Pinpoint the cell where the given text exists, returning its (X, Y) midpoint coordinate. 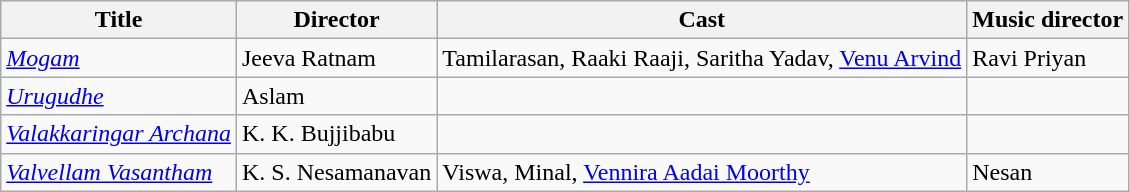
Valakkaringar Archana (119, 134)
Tamilarasan, Raaki Raaji, Saritha Yadav, Venu Arvind (702, 58)
Valvellam Vasantham (119, 172)
K. K. Bujjibabu (336, 134)
Music director (1048, 20)
K. S. Nesamanavan (336, 172)
Nesan (1048, 172)
Aslam (336, 96)
Cast (702, 20)
Title (119, 20)
Jeeva Ratnam (336, 58)
Director (336, 20)
Mogam (119, 58)
Viswa, Minal, Vennira Aadai Moorthy (702, 172)
Urugudhe (119, 96)
Ravi Priyan (1048, 58)
